Determine the (x, y) coordinate at the center of the cell enclosing the given text.  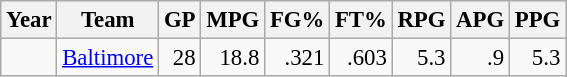
RPG (422, 20)
GP (180, 20)
FG% (298, 20)
Year (29, 20)
Baltimore (108, 58)
28 (180, 58)
FT% (362, 20)
MPG (233, 20)
PPG (537, 20)
.603 (362, 58)
18.8 (233, 58)
.9 (480, 58)
Team (108, 20)
.321 (298, 58)
APG (480, 20)
